For the text-containing cell, return its midpoint in [x, y] coordinate format. 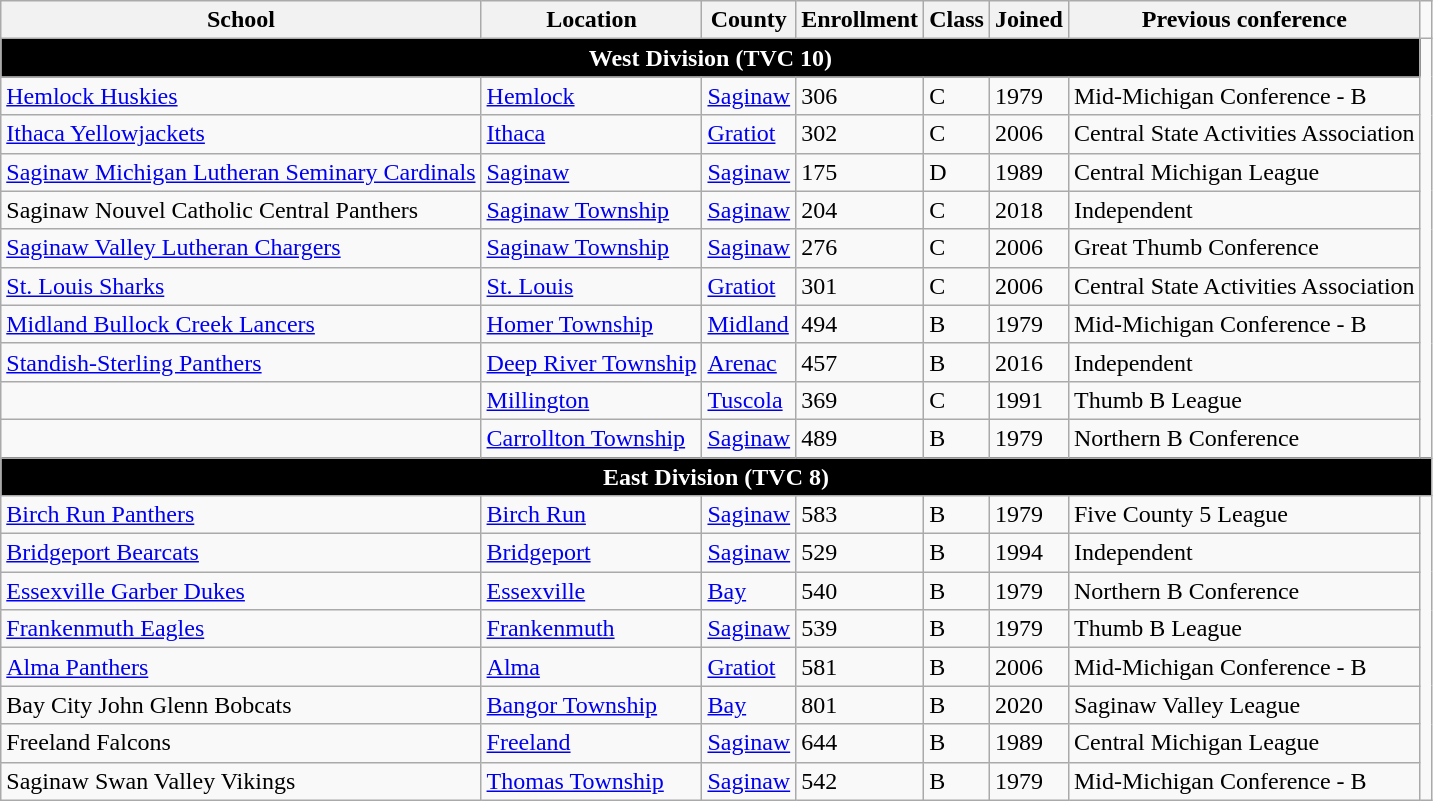
204 [860, 210]
Previous conference [1244, 20]
489 [860, 438]
Millington [592, 400]
801 [860, 705]
East Division (TVC 8) [716, 477]
Birch Run [592, 515]
Enrollment [860, 20]
Frankenmuth [592, 629]
Frankenmuth Eagles [241, 629]
Saginaw Michigan Lutheran Seminary Cardinals [241, 172]
Ithaca Yellowjackets [241, 134]
Alma Panthers [241, 667]
Location [592, 20]
306 [860, 96]
Freeland [592, 743]
539 [860, 629]
494 [860, 324]
Saginaw Swan Valley Vikings [241, 781]
2020 [1028, 705]
581 [860, 667]
Bridgeport [592, 553]
Thomas Township [592, 781]
542 [860, 781]
Saginaw Valley Lutheran Chargers [241, 248]
Hemlock Huskies [241, 96]
175 [860, 172]
Five County 5 League [1244, 515]
Essexville Garber Dukes [241, 591]
Saginaw Nouvel Catholic Central Panthers [241, 210]
369 [860, 400]
Joined [1028, 20]
Standish-Sterling Panthers [241, 362]
583 [860, 515]
Great Thumb Conference [1244, 248]
2016 [1028, 362]
Bangor Township [592, 705]
School [241, 20]
301 [860, 286]
1994 [1028, 553]
St. Louis [592, 286]
West Division (TVC 10) [710, 58]
County [749, 20]
Class [957, 20]
644 [860, 743]
Alma [592, 667]
Ithaca [592, 134]
302 [860, 134]
Homer Township [592, 324]
Saginaw Valley League [1244, 705]
Birch Run Panthers [241, 515]
D [957, 172]
Arenac [749, 362]
Carrollton Township [592, 438]
Midland [749, 324]
Tuscola [749, 400]
276 [860, 248]
Bay City John Glenn Bobcats [241, 705]
Bridgeport Bearcats [241, 553]
Hemlock [592, 96]
2018 [1028, 210]
Essexville [592, 591]
St. Louis Sharks [241, 286]
457 [860, 362]
1991 [1028, 400]
529 [860, 553]
Midland Bullock Creek Lancers [241, 324]
Freeland Falcons [241, 743]
540 [860, 591]
Deep River Township [592, 362]
